Locate the cell with the specified text and output its [x, y] center coordinate. 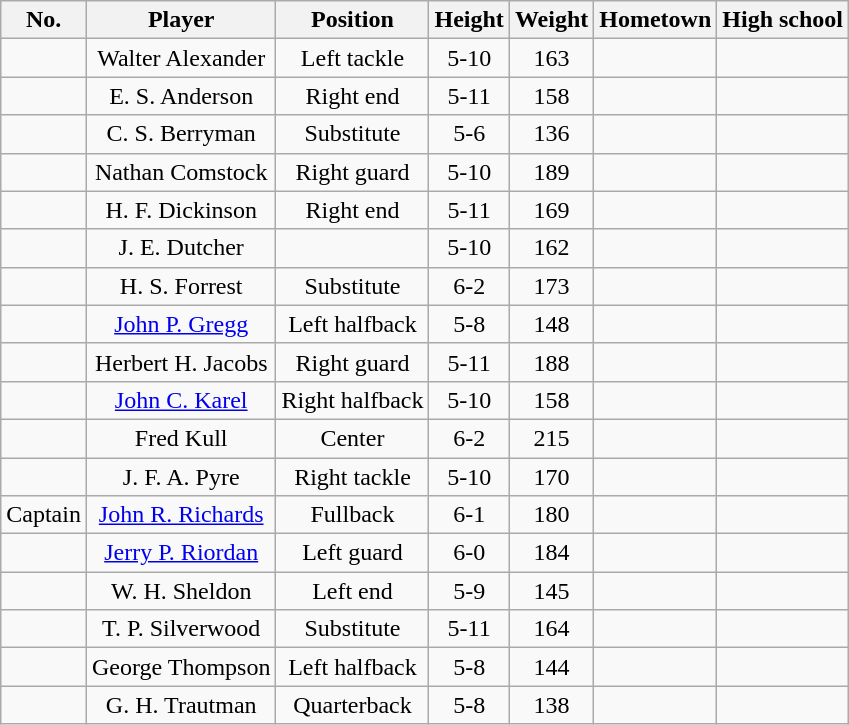
6-0 [469, 553]
Fred Kull [180, 438]
Center [352, 438]
164 [551, 629]
5-9 [469, 591]
136 [551, 134]
Left tackle [352, 58]
G. H. Trautman [180, 705]
184 [551, 553]
Nathan Comstock [180, 172]
C. S. Berryman [180, 134]
J. E. Dutcher [180, 248]
J. F. A. Pyre [180, 477]
High school [783, 20]
148 [551, 324]
169 [551, 210]
Player [180, 20]
188 [551, 362]
170 [551, 477]
180 [551, 515]
Left guard [352, 553]
Right halfback [352, 400]
T. P. Silverwood [180, 629]
Jerry P. Riordan [180, 553]
Herbert H. Jacobs [180, 362]
173 [551, 286]
Hometown [656, 20]
Height [469, 20]
W. H. Sheldon [180, 591]
John R. Richards [180, 515]
189 [551, 172]
Weight [551, 20]
George Thompson [180, 667]
Fullback [352, 515]
215 [551, 438]
144 [551, 667]
138 [551, 705]
5-6 [469, 134]
163 [551, 58]
Position [352, 20]
Captain [44, 515]
Quarterback [352, 705]
John C. Karel [180, 400]
H. F. Dickinson [180, 210]
H. S. Forrest [180, 286]
Right tackle [352, 477]
162 [551, 248]
E. S. Anderson [180, 96]
John P. Gregg [180, 324]
No. [44, 20]
Left end [352, 591]
6-1 [469, 515]
Walter Alexander [180, 58]
145 [551, 591]
